Output the (x, y) coordinate of the center of the cell containing the given text.  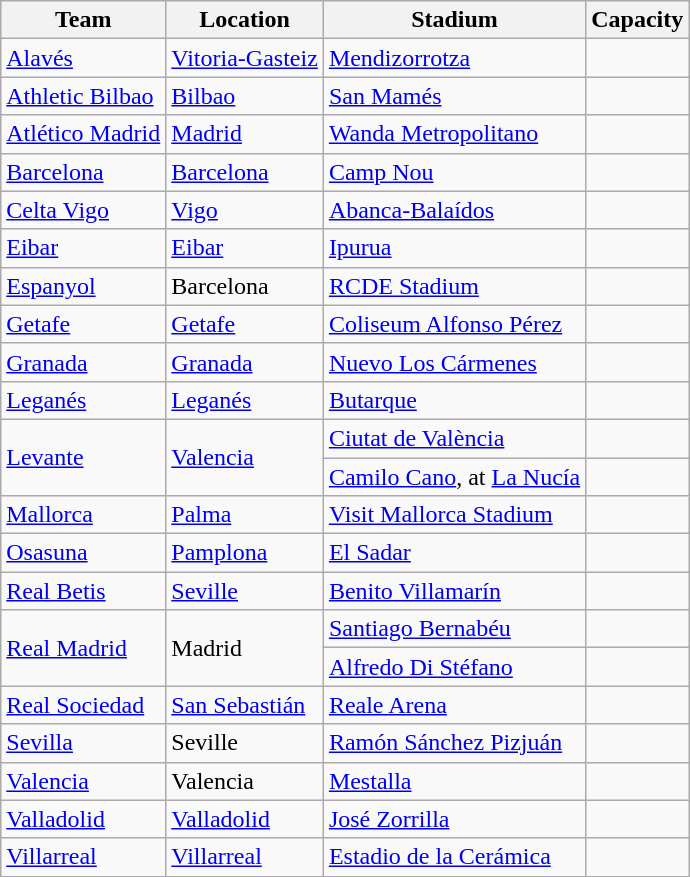
Ciutat de València (454, 438)
Alavés (84, 58)
Benito Villamarín (454, 591)
Real Sociedad (84, 705)
Palma (245, 515)
José Zorrilla (454, 819)
Team (84, 20)
Stadium (454, 20)
Capacity (638, 20)
Location (245, 20)
Vitoria-Gasteiz (245, 58)
Santiago Bernabéu (454, 629)
Mestalla (454, 781)
Abanca-Balaídos (454, 210)
Camp Nou (454, 172)
Espanyol (84, 286)
Bilbao (245, 96)
El Sadar (454, 553)
Alfredo Di Stéfano (454, 667)
Visit Mallorca Stadium (454, 515)
Athletic Bilbao (84, 96)
Osasuna (84, 553)
Wanda Metropolitano (454, 134)
Coliseum Alfonso Pérez (454, 324)
San Mamés (454, 96)
Reale Arena (454, 705)
Mendizorrotza (454, 58)
Levante (84, 457)
Real Betis (84, 591)
Vigo (245, 210)
Mallorca (84, 515)
RCDE Stadium (454, 286)
Estadio de la Cerámica (454, 857)
Pamplona (245, 553)
Real Madrid (84, 648)
Ramón Sánchez Pizjuán (454, 743)
San Sebastián (245, 705)
Celta Vigo (84, 210)
Sevilla (84, 743)
Atlético Madrid (84, 134)
Nuevo Los Cármenes (454, 362)
Camilo Cano, at La Nucía (454, 477)
Ipurua (454, 248)
Butarque (454, 400)
